Return (x, y) of the center of cell containing provided text 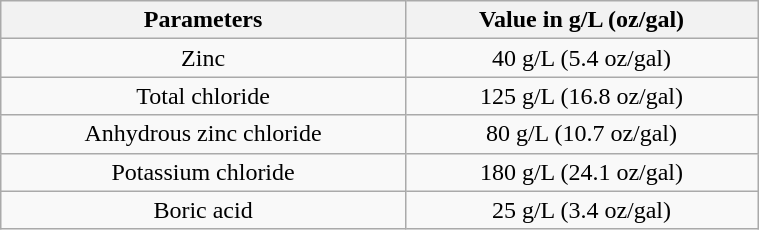
Anhydrous zinc chloride (204, 134)
Zinc (204, 58)
Parameters (204, 20)
Total chloride (204, 96)
80 g/L (10.7 oz/gal) (581, 134)
40 g/L (5.4 oz/gal) (581, 58)
25 g/L (3.4 oz/gal) (581, 210)
180 g/L (24.1 oz/gal) (581, 172)
Value in g/L (oz/gal) (581, 20)
Boric acid (204, 210)
125 g/L (16.8 oz/gal) (581, 96)
Potassium chloride (204, 172)
